Pinpoint the cell where the given text exists, returning its (X, Y) midpoint coordinate. 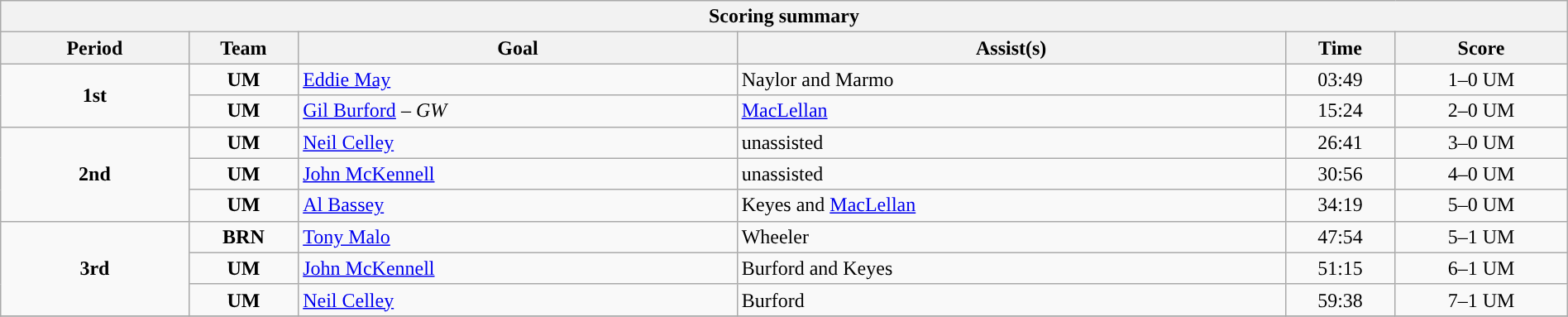
Wheeler (1011, 237)
5–1 UM (1481, 237)
1–0 UM (1481, 79)
59:38 (1340, 300)
Score (1481, 48)
47:54 (1340, 237)
3rd (94, 268)
Team (243, 48)
Naylor and Marmo (1011, 79)
Assist(s) (1011, 48)
BRN (243, 237)
Tony Malo (518, 237)
Scoring summary (784, 17)
51:15 (1340, 268)
26:41 (1340, 142)
MacLellan (1011, 111)
Keyes and MacLellan (1011, 205)
03:49 (1340, 79)
15:24 (1340, 111)
Eddie May (518, 79)
2–0 UM (1481, 111)
5–0 UM (1481, 205)
30:56 (1340, 174)
Burford (1011, 300)
Period (94, 48)
4–0 UM (1481, 174)
6–1 UM (1481, 268)
3–0 UM (1481, 142)
Burford and Keyes (1011, 268)
Goal (518, 48)
1st (94, 95)
2nd (94, 174)
7–1 UM (1481, 300)
34:19 (1340, 205)
Gil Burford – GW (518, 111)
Time (1340, 48)
Al Bassey (518, 205)
